Determine the (x, y) coordinate at the center of the cell enclosing the given text.  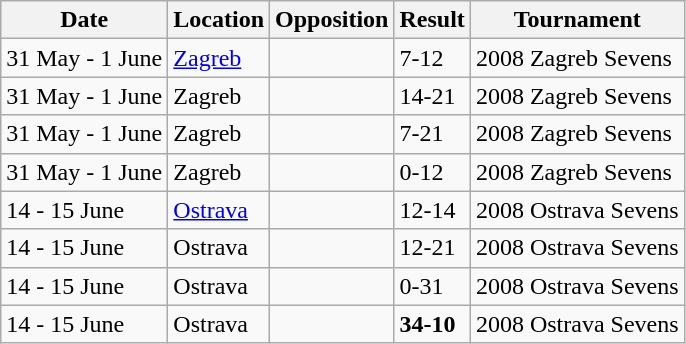
Opposition (332, 20)
7-21 (432, 134)
12-14 (432, 210)
34-10 (432, 324)
12-21 (432, 248)
7-12 (432, 58)
Date (84, 20)
Result (432, 20)
14-21 (432, 96)
0-31 (432, 286)
0-12 (432, 172)
Tournament (577, 20)
Location (219, 20)
